Locate the cell with the specified text and output its [x, y] center coordinate. 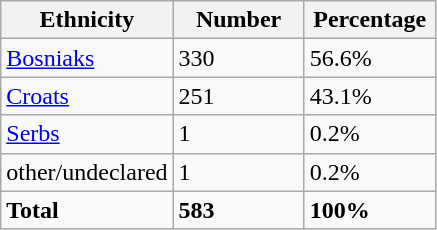
100% [370, 210]
other/undeclared [87, 172]
Percentage [370, 20]
Bosniaks [87, 58]
330 [238, 58]
251 [238, 96]
56.6% [370, 58]
Croats [87, 96]
43.1% [370, 96]
Number [238, 20]
Serbs [87, 134]
Total [87, 210]
Ethnicity [87, 20]
583 [238, 210]
